Pinpoint the cell where the given text exists, returning its [x, y] midpoint coordinate. 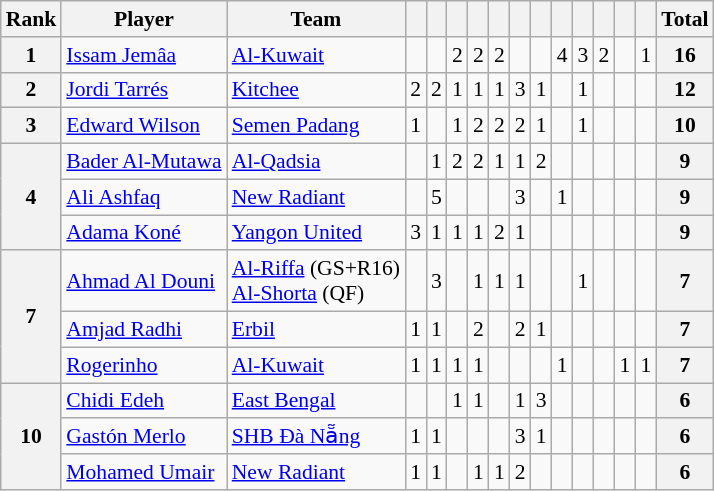
5 [436, 197]
Adama Koné [144, 233]
Issam Jemâa [144, 55]
Al-Qadsia [316, 162]
Amjad Radhi [144, 330]
16 [684, 55]
SHB Đà Nẵng [316, 437]
Yangon United [316, 233]
Erbil [316, 330]
Player [144, 19]
Al-Riffa (GS+R16) Al-Shorta (QF) [316, 282]
Jordi Tarrés [144, 90]
Rogerinho [144, 365]
Ali Ashfaq [144, 197]
Team [316, 19]
Bader Al-Mutawa [144, 162]
12 [684, 90]
Chidi Edeh [144, 401]
Gastón Merlo [144, 437]
Semen Padang [316, 126]
Edward Wilson [144, 126]
Ahmad Al Douni [144, 282]
Rank [32, 19]
East Bengal [316, 401]
Total [684, 19]
Mohamed Umair [144, 472]
Kitchee [316, 90]
